Find where the given text appears and provide that cell's center as [X, Y] coordinate. 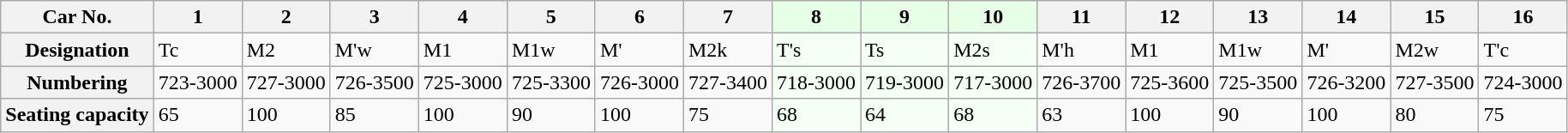
Tc [197, 50]
Car No. [77, 17]
M'w [374, 50]
85 [374, 115]
14 [1346, 17]
M2k [727, 50]
9 [905, 17]
1 [197, 17]
718-3000 [816, 82]
64 [905, 115]
13 [1259, 17]
65 [197, 115]
6 [640, 17]
15 [1435, 17]
725-3300 [550, 82]
2 [286, 17]
T's [816, 50]
Seating capacity [77, 115]
725-3600 [1169, 82]
723-3000 [197, 82]
16 [1523, 17]
719-3000 [905, 82]
Numbering [77, 82]
63 [1082, 115]
726-3200 [1346, 82]
4 [463, 17]
11 [1082, 17]
727-3500 [1435, 82]
725-3500 [1259, 82]
726-3000 [640, 82]
M'h [1082, 50]
10 [993, 17]
727-3400 [727, 82]
717-3000 [993, 82]
Designation [77, 50]
726-3700 [1082, 82]
726-3500 [374, 82]
80 [1435, 115]
T'c [1523, 50]
5 [550, 17]
M2s [993, 50]
7 [727, 17]
725-3000 [463, 82]
12 [1169, 17]
3 [374, 17]
8 [816, 17]
M2 [286, 50]
724-3000 [1523, 82]
M2w [1435, 50]
727-3000 [286, 82]
Ts [905, 50]
